Output the (x, y) coordinate of the center of the cell containing the given text.  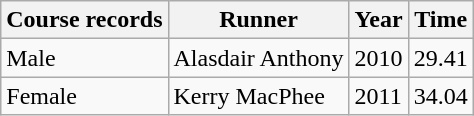
Time (440, 20)
2011 (378, 96)
2010 (378, 58)
Runner (258, 20)
Alasdair Anthony (258, 58)
29.41 (440, 58)
34.04 (440, 96)
Course records (84, 20)
Male (84, 58)
Year (378, 20)
Kerry MacPhee (258, 96)
Female (84, 96)
